Scan for the cell matching the given text and deliver its (x, y) coordinate at center. 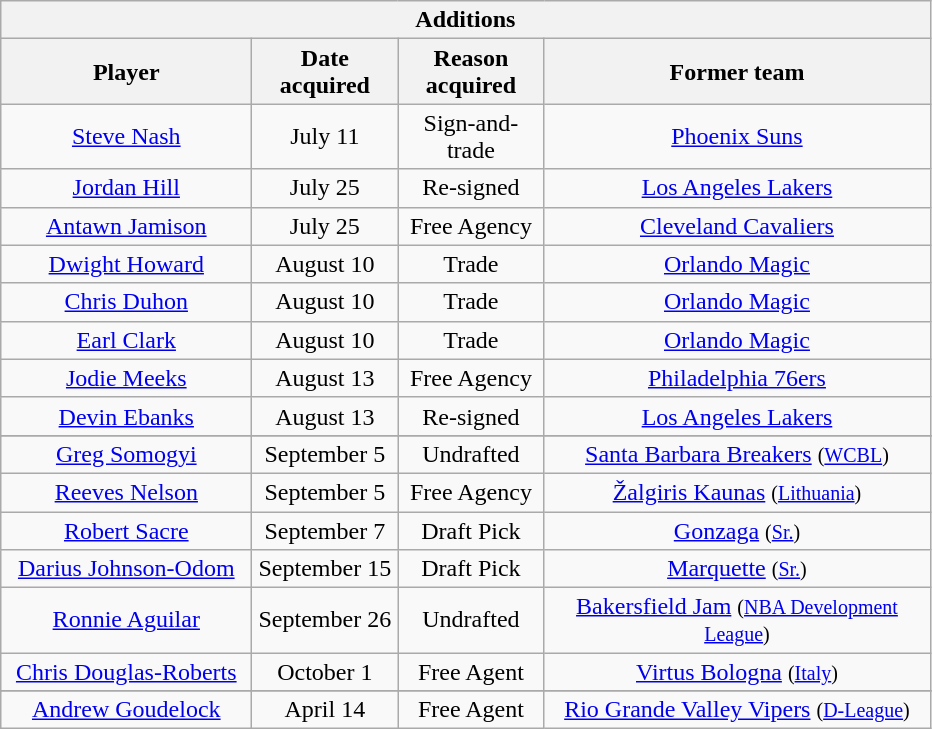
Jordan Hill (126, 188)
Chris Douglas-Roberts (126, 672)
Darius Johnson-Odom (126, 569)
Earl Clark (126, 340)
Cleveland Cavaliers (737, 226)
Virtus Bologna (Italy) (737, 672)
Reason acquired (471, 72)
Marquette (Sr.) (737, 569)
Player (126, 72)
Devin Ebanks (126, 416)
September 7 (325, 531)
Phoenix Suns (737, 136)
October 1 (325, 672)
April 14 (325, 710)
Greg Somogyi (126, 454)
Sign-and-trade (471, 136)
Chris Duhon (126, 302)
Jodie Meeks (126, 378)
Žalgiris Kaunas (Lithuania) (737, 492)
September 15 (325, 569)
Robert Sacre (126, 531)
Date acquired (325, 72)
Former team (737, 72)
Steve Nash (126, 136)
Reeves Nelson (126, 492)
Andrew Goudelock (126, 710)
September 26 (325, 620)
Rio Grande Valley Vipers (D-League) (737, 710)
Bakersfield Jam (NBA Development League) (737, 620)
Additions (466, 20)
Santa Barbara Breakers (WCBL) (737, 454)
July 11 (325, 136)
Antawn Jamison (126, 226)
Ronnie Aguilar (126, 620)
Gonzaga (Sr.) (737, 531)
Philadelphia 76ers (737, 378)
Dwight Howard (126, 264)
